Provide the [x, y] coordinate of the cell's center where the given text is located.  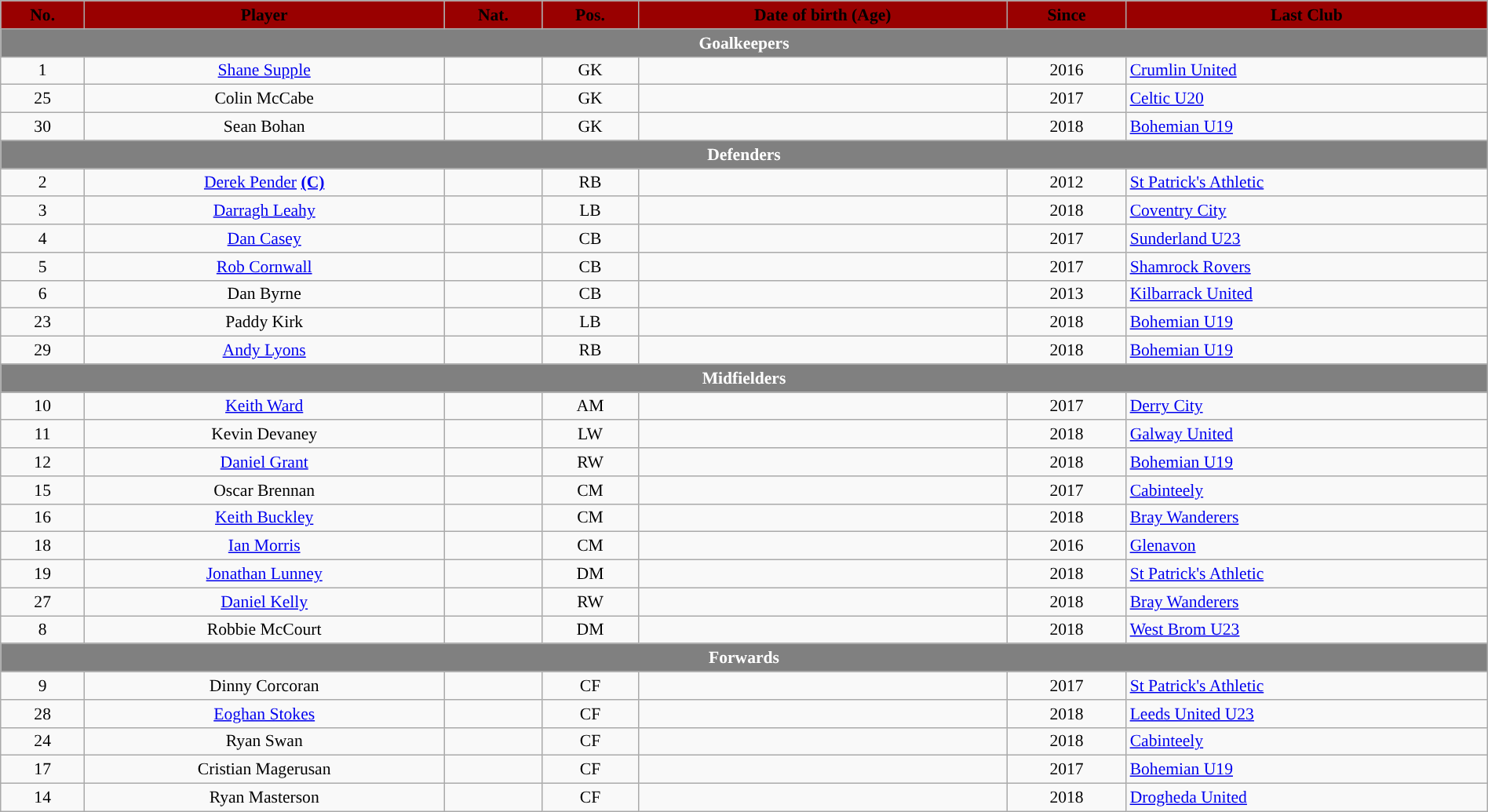
16 [42, 518]
Paddy Kirk [264, 322]
Drogheda United [1307, 798]
Kevin Devaney [264, 435]
Celtic U20 [1307, 99]
28 [42, 714]
Andy Lyons [264, 351]
Dinny Corcoran [264, 686]
29 [42, 351]
Forwards [744, 658]
Glenavon [1307, 546]
Daniel Grant [264, 462]
No. [42, 15]
12 [42, 462]
25 [42, 99]
Oscar Brennan [264, 490]
Since [1066, 15]
Shane Supple [264, 71]
Derry City [1307, 406]
Dan Byrne [264, 294]
Robbie McCourt [264, 630]
Galway United [1307, 435]
Daniel Kelly [264, 602]
Coventry City [1307, 211]
Kilbarrack United [1307, 294]
5 [42, 267]
Sunderland U23 [1307, 239]
2013 [1066, 294]
19 [42, 574]
8 [42, 630]
17 [42, 770]
AM [590, 406]
Ian Morris [264, 546]
4 [42, 239]
2 [42, 183]
10 [42, 406]
Colin McCabe [264, 99]
18 [42, 546]
Defenders [744, 155]
9 [42, 686]
1 [42, 71]
Ryan Masterson [264, 798]
Ryan Swan [264, 741]
Date of birth (Age) [822, 15]
Cristian Magerusan [264, 770]
24 [42, 741]
27 [42, 602]
Shamrock Rovers [1307, 267]
11 [42, 435]
Leeds United U23 [1307, 714]
30 [42, 127]
Player [264, 15]
Dan Casey [264, 239]
West Brom U23 [1307, 630]
Last Club [1307, 15]
LW [590, 435]
Jonathan Lunney [264, 574]
3 [42, 211]
Keith Ward [264, 406]
15 [42, 490]
6 [42, 294]
2012 [1066, 183]
Rob Cornwall [264, 267]
Derek Pender (C) [264, 183]
Keith Buckley [264, 518]
Crumlin United [1307, 71]
Eoghan Stokes [264, 714]
Sean Bohan [264, 127]
Darragh Leahy [264, 211]
Goalkeepers [744, 43]
23 [42, 322]
Pos. [590, 15]
Midfielders [744, 378]
Nat. [493, 15]
14 [42, 798]
